Determine the (X, Y) coordinate at the center of the cell enclosing the given text.  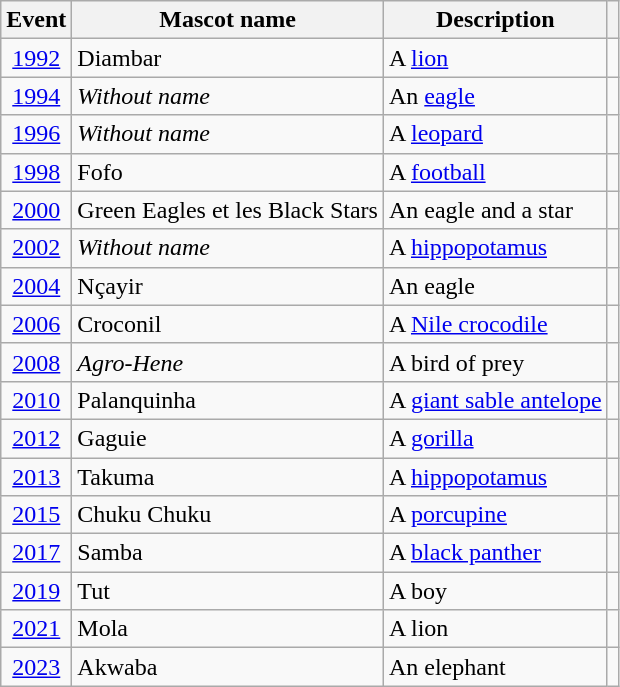
1994 (36, 96)
2019 (36, 591)
An elephant (495, 667)
2012 (36, 438)
Nçayir (228, 286)
2021 (36, 629)
A black panther (495, 553)
1996 (36, 134)
An eagle and a star (495, 210)
A porcupine (495, 515)
A football (495, 172)
A boy (495, 591)
2004 (36, 286)
Event (36, 20)
2017 (36, 553)
Diambar (228, 58)
1998 (36, 172)
Palanquinha (228, 400)
Description (495, 20)
Croconil (228, 324)
Samba (228, 553)
Gaguie (228, 438)
2002 (36, 248)
2000 (36, 210)
Akwaba (228, 667)
A bird of prey (495, 362)
Agro-Hene (228, 362)
2010 (36, 400)
Takuma (228, 477)
Mascot name (228, 20)
Fofo (228, 172)
1992 (36, 58)
A Nile crocodile (495, 324)
2013 (36, 477)
2015 (36, 515)
Mola (228, 629)
2008 (36, 362)
Tut (228, 591)
2023 (36, 667)
A gorilla (495, 438)
Green Eagles et les Black Stars (228, 210)
A leopard (495, 134)
Chuku Chuku (228, 515)
2006 (36, 324)
A giant sable antelope (495, 400)
